Locate the cell with the specified text and output its (X, Y) center coordinate. 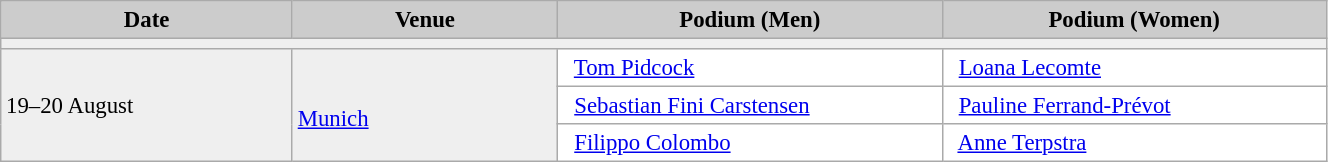
Sebastian Fini Carstensen (750, 106)
Podium (Men) (750, 20)
Venue (424, 20)
Munich (424, 106)
Loana Lecomte (1134, 68)
Date (147, 20)
19–20 August (147, 106)
Filippo Colombo (750, 143)
Podium (Women) (1134, 20)
Pauline Ferrand-Prévot (1134, 106)
Anne Terpstra (1134, 143)
Tom Pidcock (750, 68)
